Detect which cell encompasses the target text, then output its [X, Y] center coordinate. 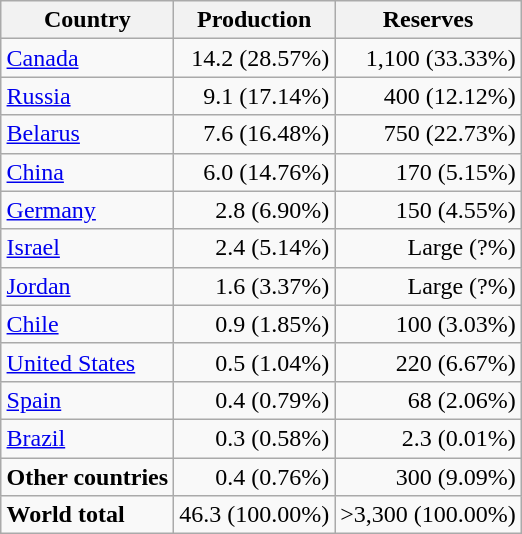
World total [88, 515]
Brazil [88, 438]
46.3 (100.00%) [254, 515]
Jordan [88, 286]
6.0 (14.76%) [254, 172]
14.2 (28.57%) [254, 58]
Germany [88, 210]
2.3 (0.01%) [428, 438]
300 (9.09%) [428, 477]
Production [254, 20]
0.5 (1.04%) [254, 362]
Canada [88, 58]
Reserves [428, 20]
1,100 (33.33%) [428, 58]
150 (4.55%) [428, 210]
220 (6.67%) [428, 362]
400 (12.12%) [428, 96]
1.6 (3.37%) [254, 286]
7.6 (16.48%) [254, 134]
0.9 (1.85%) [254, 324]
0.4 (0.76%) [254, 477]
2.4 (5.14%) [254, 248]
68 (2.06%) [428, 400]
0.3 (0.58%) [254, 438]
Country [88, 20]
Other countries [88, 477]
China [88, 172]
170 (5.15%) [428, 172]
9.1 (17.14%) [254, 96]
Russia [88, 96]
>3,300 (100.00%) [428, 515]
Chile [88, 324]
100 (3.03%) [428, 324]
Israel [88, 248]
750 (22.73%) [428, 134]
Belarus [88, 134]
2.8 (6.90%) [254, 210]
United States [88, 362]
Spain [88, 400]
0.4 (0.79%) [254, 400]
